Search for the cell housing the specified text and yield its [X, Y] center coordinate. 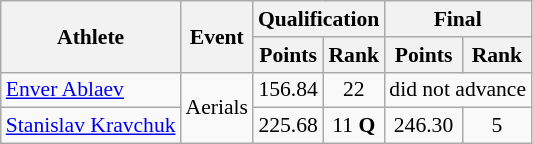
225.68 [288, 126]
did not advance [458, 90]
Enver Ablaev [91, 90]
5 [497, 126]
22 [354, 90]
11 Q [354, 126]
Aerials [217, 108]
246.30 [423, 126]
156.84 [288, 90]
Stanislav Kravchuk [91, 126]
Final [458, 19]
Athlete [91, 36]
Event [217, 36]
Qualification [318, 19]
